Determine the [X, Y] coordinate at the center of the cell enclosing the given text.  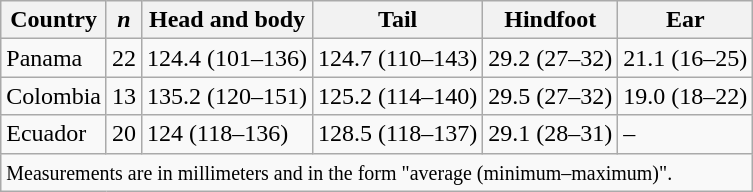
n [124, 20]
29.5 (27–32) [550, 96]
124.4 (101–136) [228, 58]
Colombia [54, 96]
124 (118–136) [228, 134]
22 [124, 58]
Panama [54, 58]
29.2 (27–32) [550, 58]
21.1 (16–25) [686, 58]
135.2 (120–151) [228, 96]
Ear [686, 20]
20 [124, 134]
125.2 (114–140) [398, 96]
124.7 (110–143) [398, 58]
29.1 (28–31) [550, 134]
Measurements are in millimeters and in the form "average (minimum–maximum)". [377, 172]
Tail [398, 20]
19.0 (18–22) [686, 96]
Head and body [228, 20]
– [686, 134]
128.5 (118–137) [398, 134]
Hindfoot [550, 20]
Ecuador [54, 134]
13 [124, 96]
Country [54, 20]
